Extract the [x, y] coordinate from the center of the cell holding the provided text.  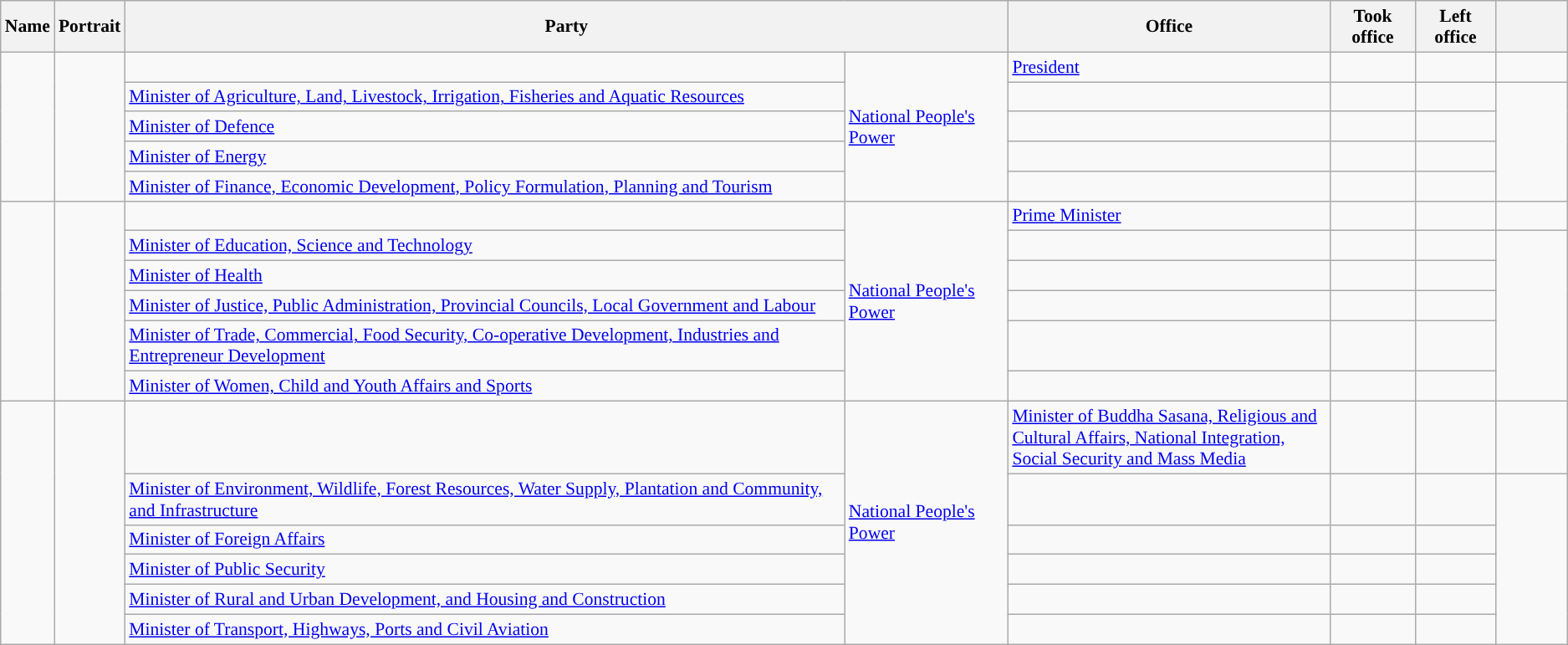
Minister of Public Security [485, 570]
Minister of Agriculture, Land, Livestock, Irrigation, Fisheries and Aquatic Resources [485, 97]
Took office [1372, 27]
Minister of Transport, Highways, Ports and Civil Aviation [485, 629]
Minister of Health [485, 276]
Minister of Education, Science and Technology [485, 246]
Name [28, 27]
Party [566, 27]
Portrait [89, 27]
Minister of Foreign Affairs [485, 540]
Minister of Environment, Wildlife, Forest Resources, Water Supply, Plantation and Community, and Infrastructure [485, 499]
Minister of Energy [485, 156]
Minister of Trade, Commercial, Food Security, Co-operative Development, Industries and Entrepreneur Development [485, 346]
President [1169, 67]
Minister of Finance, Economic Development, Policy Formulation, Planning and Tourism [485, 187]
Left office [1456, 27]
Minister of Defence [485, 127]
Minister of Justice, Public Administration, Provincial Councils, Local Government and Labour [485, 305]
Minister of Rural and Urban Development, and Housing and Construction [485, 600]
Minister of Buddha Sasana, Religious and Cultural Affairs, National Integration, Social Security and Mass Media [1169, 438]
Prime Minister [1169, 216]
Minister of Women, Child and Youth Affairs and Sports [485, 386]
Office [1169, 27]
